Find where the given text appears and provide that cell's center as [X, Y] coordinate. 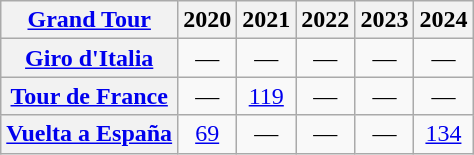
Giro d'Italia [90, 58]
69 [208, 134]
2021 [266, 20]
2022 [326, 20]
134 [444, 134]
2023 [384, 20]
Vuelta a España [90, 134]
2020 [208, 20]
Grand Tour [90, 20]
Tour de France [90, 96]
2024 [444, 20]
119 [266, 96]
